Pinpoint the cell where the given text exists, returning its [x, y] midpoint coordinate. 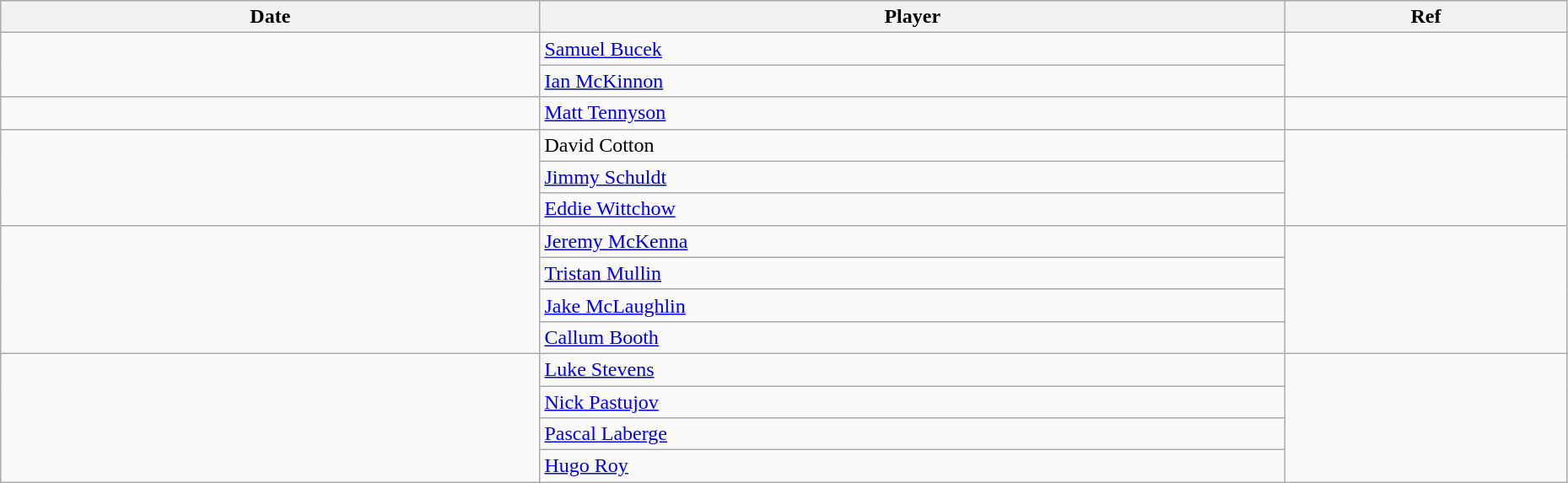
Samuel Bucek [913, 49]
Nick Pastujov [913, 402]
Luke Stevens [913, 369]
Jeremy McKenna [913, 241]
Jake McLaughlin [913, 305]
Date [270, 17]
Player [913, 17]
Ian McKinnon [913, 81]
Matt Tennyson [913, 113]
Jimmy Schuldt [913, 177]
Pascal Laberge [913, 434]
Eddie Wittchow [913, 209]
Ref [1426, 17]
Callum Booth [913, 337]
David Cotton [913, 145]
Hugo Roy [913, 466]
Tristan Mullin [913, 273]
